Identify which cell holds the provided text, then report its [X, Y] central coordinate. 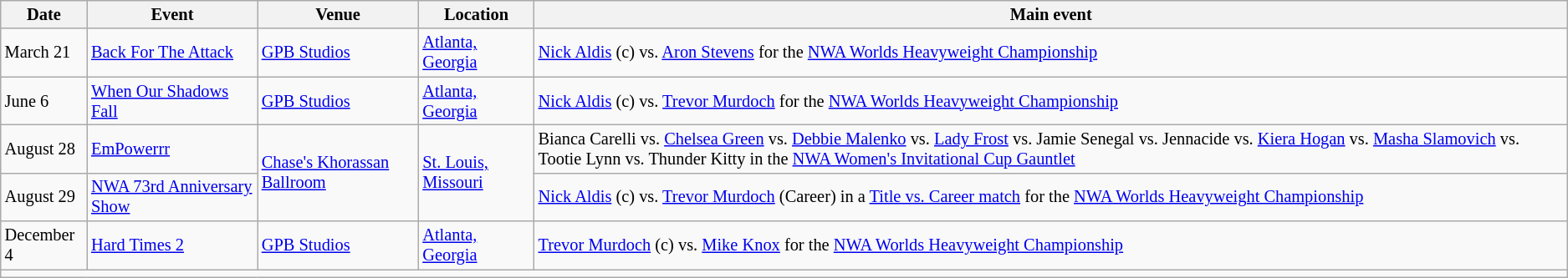
Hard Times 2 [172, 245]
Nick Aldis (c) vs. Aron Stevens for the NWA Worlds Heavyweight Championship [1051, 53]
August 29 [43, 197]
Location [476, 14]
When Our Shadows Fall [172, 101]
Main event [1051, 14]
Event [172, 14]
Nick Aldis (c) vs. Trevor Murdoch (Career) in a Title vs. Career match for the NWA Worlds Heavyweight Championship [1051, 197]
Nick Aldis (c) vs. Trevor Murdoch for the NWA Worlds Heavyweight Championship [1051, 101]
St. Louis, Missouri [476, 172]
June 6 [43, 101]
Venue [338, 14]
March 21 [43, 53]
Trevor Murdoch (c) vs. Mike Knox for the NWA Worlds Heavyweight Championship [1051, 245]
December 4 [43, 245]
NWA 73rd Anniversary Show [172, 197]
Back For The Attack [172, 53]
Date [43, 14]
EmPowerrr [172, 149]
Chase's Khorassan Ballroom [338, 172]
August 28 [43, 149]
